Output the (x, y) coordinate of the center of the cell containing the given text.  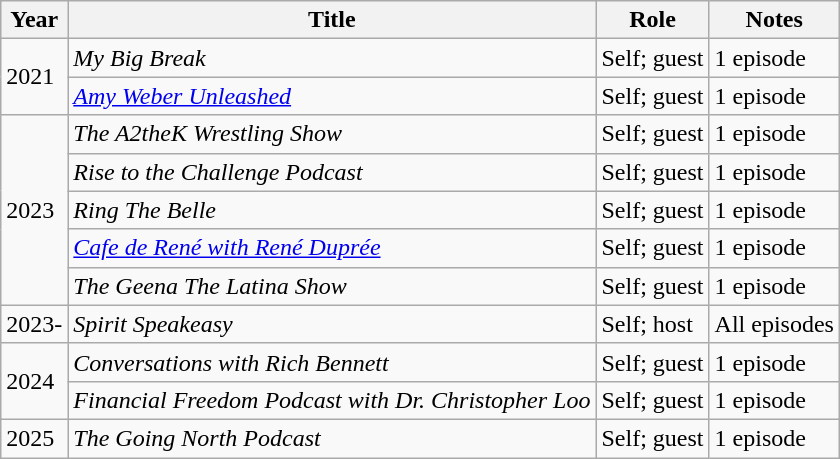
All episodes (774, 324)
2023 (34, 210)
Conversations with Rich Bennett (332, 362)
2025 (34, 438)
Amy Weber Unleashed (332, 96)
My Big Break (332, 58)
Role (652, 20)
2023- (34, 324)
Notes (774, 20)
Title (332, 20)
2024 (34, 381)
2021 (34, 77)
Rise to the Challenge Podcast (332, 172)
Ring The Belle (332, 210)
Spirit Speakeasy (332, 324)
The Going North Podcast (332, 438)
Year (34, 20)
The A2theK Wrestling Show (332, 134)
Financial Freedom Podcast with Dr. Christopher Loo (332, 400)
Self; host (652, 324)
Cafe de René with René Duprée (332, 248)
The Geena The Latina Show (332, 286)
